Search for the cell housing the specified text and yield its (X, Y) center coordinate. 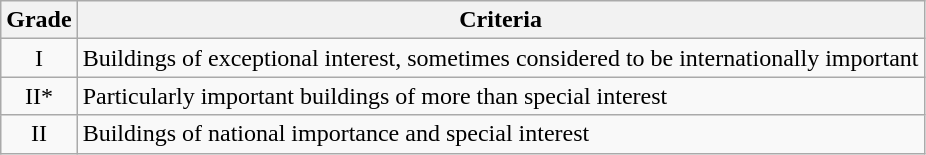
II (39, 134)
I (39, 58)
Particularly important buildings of more than special interest (500, 96)
Criteria (500, 20)
Buildings of exceptional interest, sometimes considered to be internationally important (500, 58)
Grade (39, 20)
Buildings of national importance and special interest (500, 134)
II* (39, 96)
